Extract the [x, y] coordinate from the center of the cell holding the provided text.  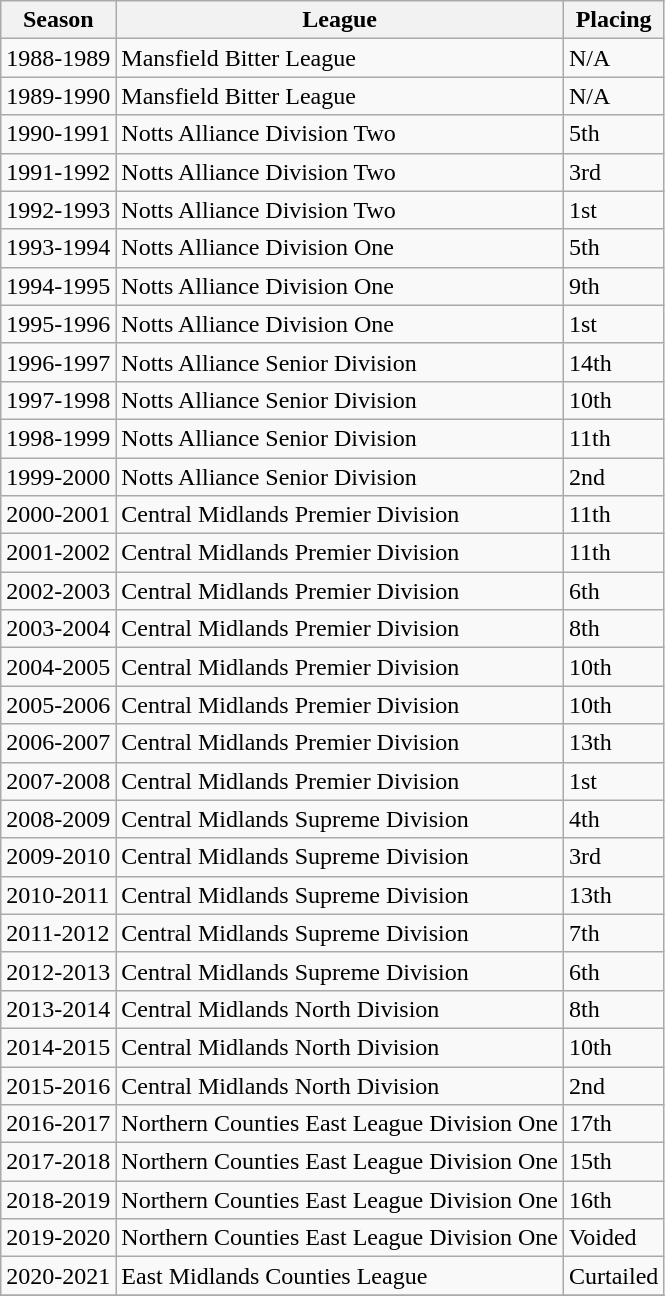
1993-1994 [58, 248]
2006-2007 [58, 743]
1990-1991 [58, 134]
2017-2018 [58, 1162]
7th [613, 933]
Curtailed [613, 1276]
2004-2005 [58, 667]
15th [613, 1162]
2015-2016 [58, 1085]
14th [613, 362]
1999-2000 [58, 477]
2020-2021 [58, 1276]
1992-1993 [58, 210]
2012-2013 [58, 971]
2011-2012 [58, 933]
Voided [613, 1238]
1994-1995 [58, 286]
1996-1997 [58, 362]
East Midlands Counties League [340, 1276]
16th [613, 1200]
League [340, 20]
2016-2017 [58, 1124]
2008-2009 [58, 819]
1989-1990 [58, 96]
1998-1999 [58, 438]
Placing [613, 20]
2007-2008 [58, 781]
2003-2004 [58, 629]
1995-1996 [58, 324]
2002-2003 [58, 591]
2019-2020 [58, 1238]
2001-2002 [58, 553]
2018-2019 [58, 1200]
Season [58, 20]
4th [613, 819]
2000-2001 [58, 515]
2010-2011 [58, 895]
2014-2015 [58, 1047]
1988-1989 [58, 58]
17th [613, 1124]
1997-1998 [58, 400]
1991-1992 [58, 172]
2013-2014 [58, 1009]
9th [613, 286]
2005-2006 [58, 705]
2009-2010 [58, 857]
